Return the (x, y) coordinate for the center point of the cell that contains the specified text.  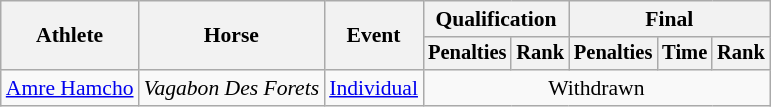
Withdrawn (596, 88)
Vagabon Des Forets (232, 88)
Time (684, 54)
Individual (374, 88)
Event (374, 36)
Athlete (70, 36)
Horse (232, 36)
Final (670, 19)
Qualification (496, 19)
Amre Hamcho (70, 88)
